Locate the cell with the specified text and output its [x, y] center coordinate. 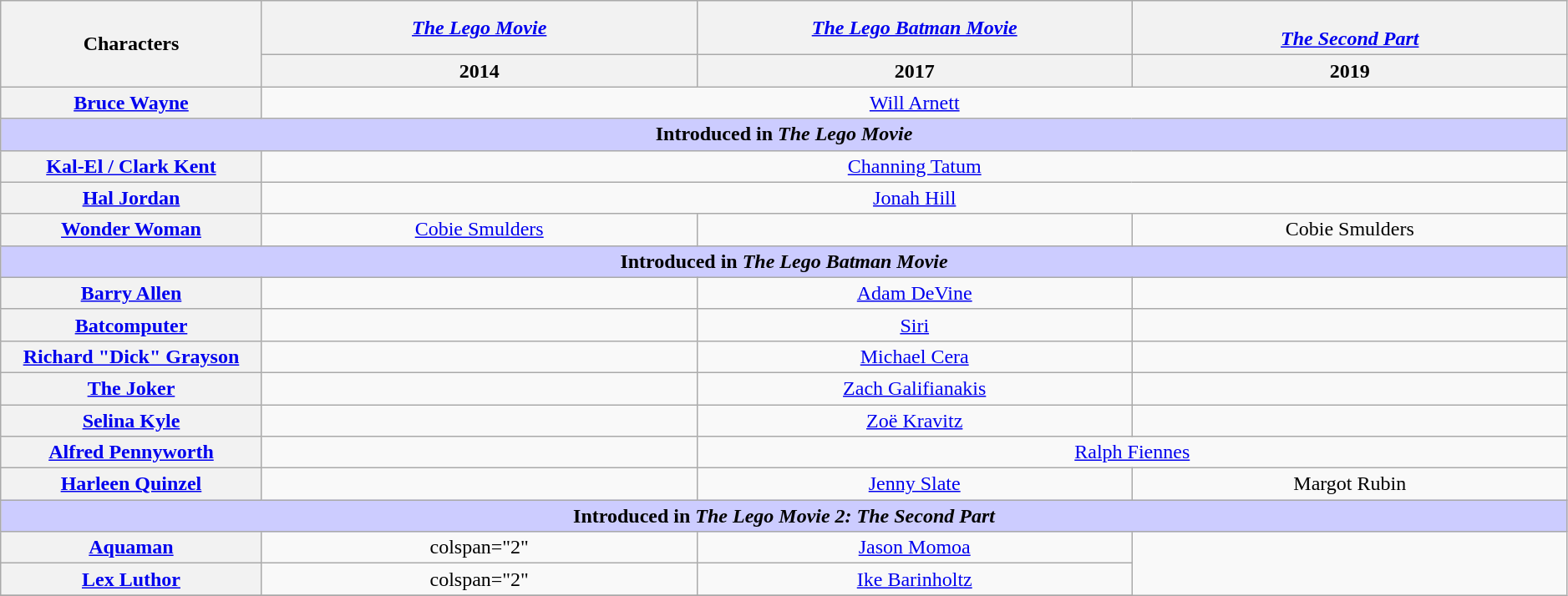
Characters [131, 43]
Adam DeVine [914, 293]
The Lego Movie [480, 28]
2014 [480, 71]
Zoë Kravitz [914, 420]
Selina Kyle [131, 420]
Wonder Woman [131, 230]
Introduced in The Lego Movie [784, 134]
Introduced in The Lego Movie 2: The Second Part [784, 516]
Will Arnett [914, 103]
Aquaman [131, 548]
Ike Barinholtz [914, 579]
Zach Galifianakis [914, 388]
The Second Part [1350, 28]
Lex Luthor [131, 579]
2019 [1350, 71]
Introduced in The Lego Batman Movie [784, 261]
Barry Allen [131, 293]
Richard "Dick" Grayson [131, 356]
Channing Tatum [914, 166]
Siri [914, 325]
The Joker [131, 388]
Batcomputer [131, 325]
Jenny Slate [914, 484]
Ralph Fiennes [1132, 452]
Margot Rubin [1350, 484]
2017 [914, 71]
Jonah Hill [914, 198]
Bruce Wayne [131, 103]
The Lego Batman Movie [914, 28]
Kal-El / Clark Kent [131, 166]
Michael Cera [914, 356]
Hal Jordan [131, 198]
Jason Momoa [914, 548]
Alfred Pennyworth [131, 452]
Harleen Quinzel [131, 484]
